Extract the (X, Y) coordinate from the center of the cell holding the provided text.  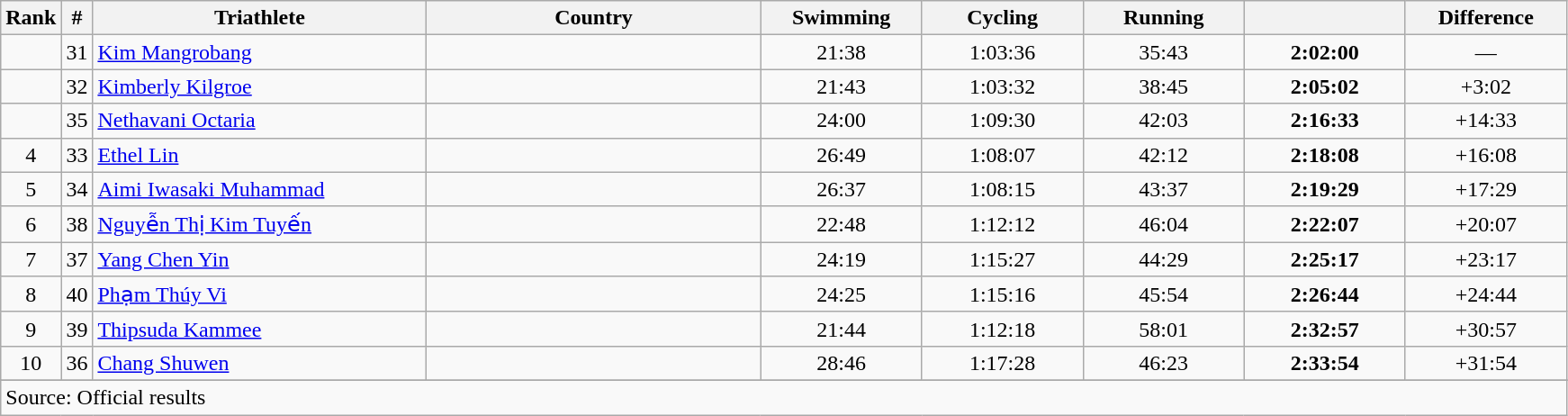
+14:33 (1485, 121)
+23:17 (1485, 259)
# (77, 18)
Running (1163, 18)
2:26:44 (1325, 294)
2:25:17 (1325, 259)
+17:29 (1485, 189)
21:38 (841, 52)
46:23 (1163, 363)
26:49 (841, 155)
Nguyễn Thị Kim Tuyến (259, 224)
35 (77, 121)
Source: Official results (784, 397)
40 (77, 294)
31 (77, 52)
8 (31, 294)
43:37 (1163, 189)
2:18:08 (1325, 155)
24:25 (841, 294)
36 (77, 363)
+16:08 (1485, 155)
28:46 (841, 363)
+3:02 (1485, 86)
Cycling (1003, 18)
42:03 (1163, 121)
35:43 (1163, 52)
Phạm Thúy Vi (259, 294)
1:03:36 (1003, 52)
+31:54 (1485, 363)
Rank (31, 18)
24:00 (841, 121)
2:32:57 (1325, 329)
Country (594, 18)
26:37 (841, 189)
Yang Chen Yin (259, 259)
1:08:15 (1003, 189)
2:02:00 (1325, 52)
7 (31, 259)
33 (77, 155)
1:17:28 (1003, 363)
— (1485, 52)
34 (77, 189)
+24:44 (1485, 294)
42:12 (1163, 155)
9 (31, 329)
44:29 (1163, 259)
1:15:16 (1003, 294)
2:16:33 (1325, 121)
2:22:07 (1325, 224)
45:54 (1163, 294)
Triathlete (259, 18)
Aimi Iwasaki Muhammad (259, 189)
58:01 (1163, 329)
5 (31, 189)
6 (31, 224)
2:33:54 (1325, 363)
38 (77, 224)
39 (77, 329)
1:15:27 (1003, 259)
1:09:30 (1003, 121)
4 (31, 155)
Kimberly Kilgroe (259, 86)
Difference (1485, 18)
1:03:32 (1003, 86)
Kim Mangrobang (259, 52)
46:04 (1163, 224)
22:48 (841, 224)
+30:57 (1485, 329)
21:44 (841, 329)
Thipsuda Kammee (259, 329)
38:45 (1163, 86)
Ethel Lin (259, 155)
37 (77, 259)
24:19 (841, 259)
+20:07 (1485, 224)
1:12:18 (1003, 329)
1:08:07 (1003, 155)
2:05:02 (1325, 86)
10 (31, 363)
32 (77, 86)
Chang Shuwen (259, 363)
21:43 (841, 86)
1:12:12 (1003, 224)
2:19:29 (1325, 189)
Nethavani Octaria (259, 121)
Swimming (841, 18)
